For the text-containing cell, return its midpoint in (x, y) coordinate format. 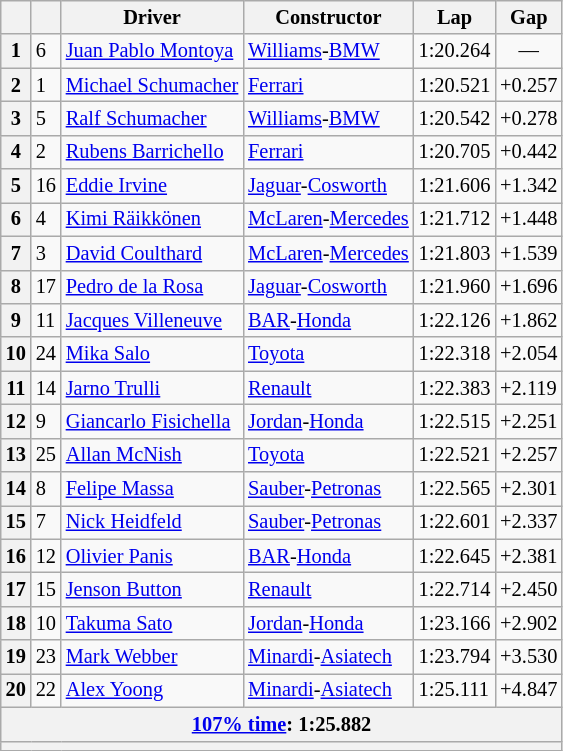
13 (16, 455)
+2.257 (528, 455)
1:22.714 (455, 589)
1:20.521 (455, 85)
Driver (152, 17)
+2.450 (528, 589)
+2.337 (528, 522)
25 (46, 455)
Takuma Sato (152, 623)
Mika Salo (152, 354)
+2.251 (528, 421)
1:22.521 (455, 455)
Alex Yoong (152, 690)
Juan Pablo Montoya (152, 51)
1:22.318 (455, 354)
1:25.111 (455, 690)
+2.054 (528, 354)
Michael Schumacher (152, 85)
1:20.705 (455, 152)
1:23.166 (455, 623)
Jenson Button (152, 589)
Giancarlo Fisichella (152, 421)
+1.539 (528, 253)
Ralf Schumacher (152, 118)
20 (16, 690)
19 (16, 657)
Gap (528, 17)
+0.442 (528, 152)
Rubens Barrichello (152, 152)
24 (46, 354)
+2.381 (528, 556)
1:20.542 (455, 118)
+1.862 (528, 320)
18 (16, 623)
Jacques Villeneuve (152, 320)
+2.301 (528, 489)
+3.530 (528, 657)
Jarno Trulli (152, 388)
Mark Webber (152, 657)
Olivier Panis (152, 556)
1:22.645 (455, 556)
+4.847 (528, 690)
Nick Heidfeld (152, 522)
1:22.515 (455, 421)
+2.902 (528, 623)
1:21.606 (455, 186)
1:22.601 (455, 522)
— (528, 51)
1:22.565 (455, 489)
+1.696 (528, 287)
+1.342 (528, 186)
1:22.383 (455, 388)
+0.278 (528, 118)
+1.448 (528, 219)
23 (46, 657)
1:22.126 (455, 320)
Felipe Massa (152, 489)
1:23.794 (455, 657)
Allan McNish (152, 455)
+0.257 (528, 85)
22 (46, 690)
1:21.803 (455, 253)
Eddie Irvine (152, 186)
+2.119 (528, 388)
Pedro de la Rosa (152, 287)
Kimi Räikkönen (152, 219)
1:21.712 (455, 219)
Lap (455, 17)
1:20.264 (455, 51)
David Coulthard (152, 253)
107% time: 1:25.882 (282, 724)
Constructor (328, 17)
1:21.960 (455, 287)
